Return the (X, Y) coordinate for the center point of the cell that contains the specified text.  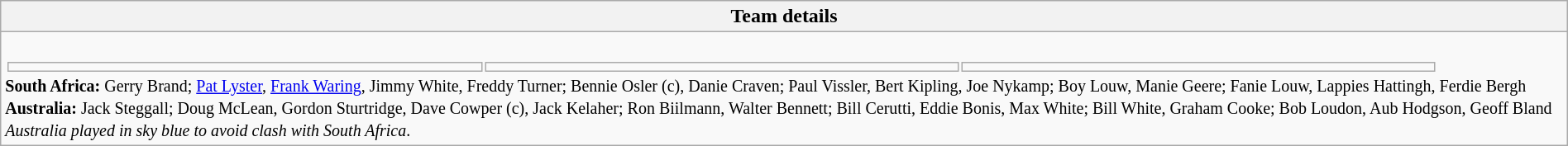
Team details (784, 16)
